Determine the [x, y] coordinate at the center of the cell enclosing the given text.  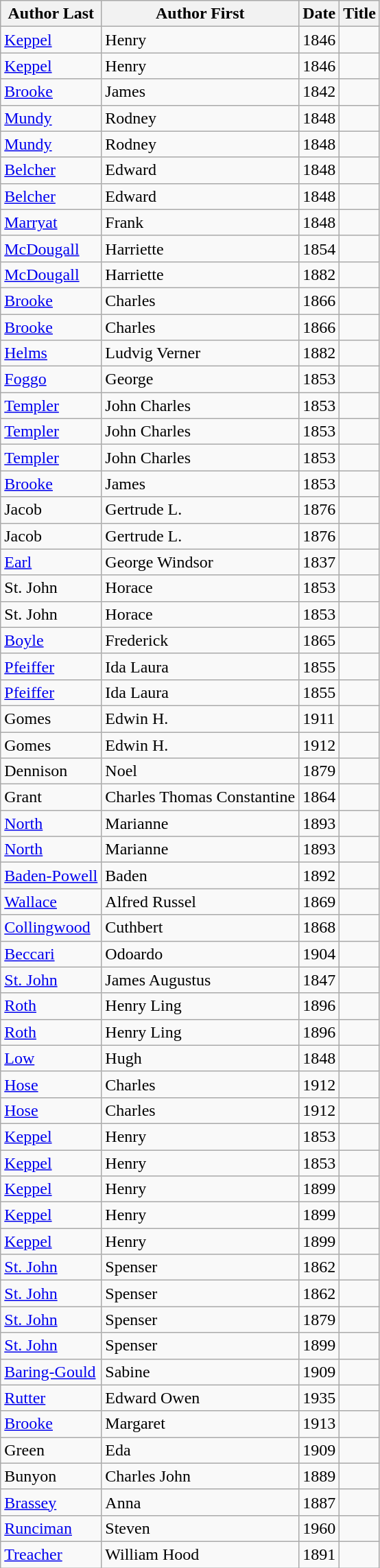
Helms [51, 353]
Date [320, 14]
1887 [320, 1502]
George [200, 379]
Baring-Gould [51, 1372]
Ludvig Verner [200, 353]
Frank [200, 222]
Odoardo [200, 954]
Cuthbert [200, 928]
Baden [200, 876]
1911 [320, 718]
1960 [320, 1528]
1842 [320, 92]
George Windsor [200, 562]
Frederick [200, 640]
Grant [51, 797]
Rutter [51, 1398]
Bunyon [51, 1476]
Runciman [51, 1528]
Treacher [51, 1554]
Charles John [200, 1476]
Sabine [200, 1372]
Beccari [51, 954]
Edward Owen [200, 1398]
1837 [320, 562]
Earl [51, 562]
1854 [320, 248]
1847 [320, 980]
Collingwood [51, 928]
1868 [320, 928]
Brassey [51, 1502]
Dennison [51, 771]
William Hood [200, 1554]
Marryat [51, 222]
1865 [320, 640]
Boyle [51, 640]
James Augustus [200, 980]
Noel [200, 771]
1913 [320, 1424]
Green [51, 1450]
1935 [320, 1398]
Charles Thomas Constantine [200, 797]
Margaret [200, 1424]
1864 [320, 797]
1892 [320, 876]
1869 [320, 902]
Alfred Russel [200, 902]
Title [359, 14]
1889 [320, 1476]
Wallace [51, 902]
Author Last [51, 14]
Baden-Powell [51, 876]
Steven [200, 1528]
Eda [200, 1450]
1904 [320, 954]
Low [51, 1058]
1891 [320, 1554]
Anna [200, 1502]
Hugh [200, 1058]
Author First [200, 14]
Foggo [51, 379]
